Search for the cell housing the specified text and yield its [x, y] center coordinate. 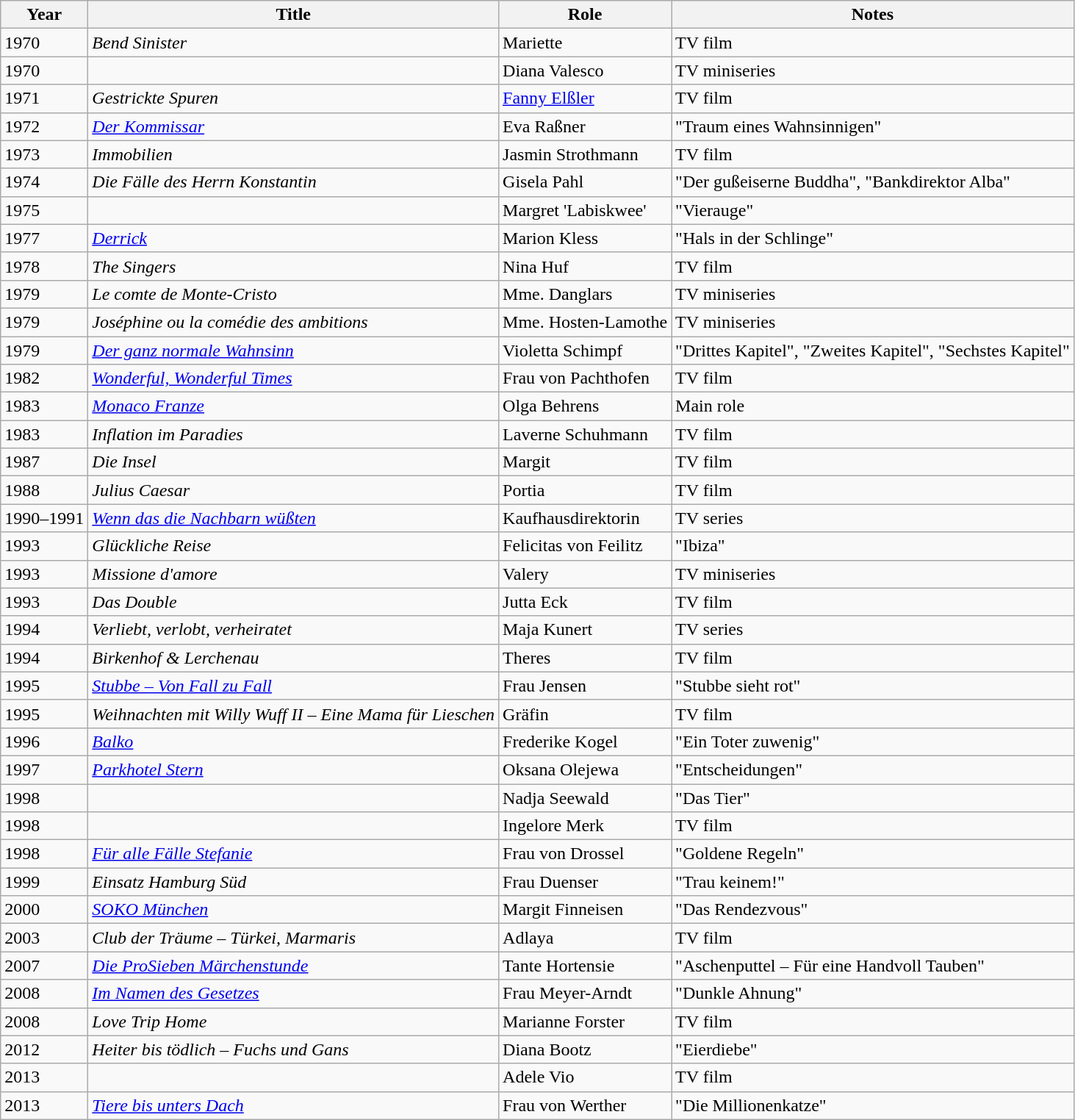
Title [294, 15]
Tiere bis unters Dach [294, 1105]
Frau von Pachthofen [585, 378]
Margit [585, 462]
Der ganz normale Wahnsinn [294, 351]
Olga Behrens [585, 406]
2012 [44, 1049]
Birkenhof & Lerchenau [294, 658]
Joséphine ou la comédie des ambitions [294, 322]
Im Namen des Gesetzes [294, 994]
Frau Jensen [585, 686]
Die Insel [294, 462]
Verliebt, verlobt, verheiratet [294, 630]
Jutta Eck [585, 602]
Bend Sinister [294, 43]
Inflation im Paradies [294, 434]
Marion Kless [585, 238]
1999 [44, 882]
Valery [585, 574]
1973 [44, 154]
Diana Bootz [585, 1049]
Marianne Forster [585, 1022]
Für alle Fälle Stefanie [294, 854]
The Singers [294, 266]
1988 [44, 490]
1971 [44, 98]
1990–1991 [44, 518]
Frau Meyer-Arndt [585, 994]
"Dunkle Ahnung" [873, 994]
Einsatz Hamburg Süd [294, 882]
Stubbe – Von Fall zu Fall [294, 686]
Main role [873, 406]
"Die Millionenkatze" [873, 1105]
"Vierauge" [873, 210]
Love Trip Home [294, 1022]
Gestrickte Spuren [294, 98]
Immobilien [294, 154]
Le comte de Monte-Cristo [294, 294]
"Drittes Kapitel", "Zweites Kapitel", "Sechstes Kapitel" [873, 351]
Gisela Pahl [585, 182]
Ingelore Merk [585, 826]
Mariette [585, 43]
Jasmin Strothmann [585, 154]
Laverne Schuhmann [585, 434]
"Eierdiebe" [873, 1049]
1982 [44, 378]
Nina Huf [585, 266]
Wenn das die Nachbarn wüßten [294, 518]
Julius Caesar [294, 490]
"Der gußeiserne Buddha", "Bankdirektor Alba" [873, 182]
Mme. Hosten-Lamothe [585, 322]
Role [585, 15]
Club der Träume – Türkei, Marmaris [294, 938]
Heiter bis tödlich – Fuchs und Gans [294, 1049]
"Hals in der Schlinge" [873, 238]
Derrick [294, 238]
1996 [44, 742]
Frau von Werther [585, 1105]
Eva Raßner [585, 126]
2007 [44, 966]
"Das Rendezvous" [873, 910]
Frederike Kogel [585, 742]
1987 [44, 462]
SOKO München [294, 910]
Fanny Elßler [585, 98]
"Traum eines Wahnsinnigen" [873, 126]
Violetta Schimpf [585, 351]
2003 [44, 938]
Tante Hortensie [585, 966]
Theres [585, 658]
Der Kommissar [294, 126]
Balko [294, 742]
Adele Vio [585, 1077]
Die Fälle des Herrn Konstantin [294, 182]
"Ein Toter zuwenig" [873, 742]
"Goldene Regeln" [873, 854]
Adlaya [585, 938]
"Stubbe sieht rot" [873, 686]
"Das Tier" [873, 797]
1975 [44, 210]
Missione d'amore [294, 574]
1972 [44, 126]
Das Double [294, 602]
Wonderful, Wonderful Times [294, 378]
Year [44, 15]
Frau Duenser [585, 882]
1978 [44, 266]
Notes [873, 15]
"Aschenputtel – Für eine Handvoll Tauben" [873, 966]
Die ProSieben Märchenstunde [294, 966]
Gräfin [585, 714]
Glückliche Reise [294, 546]
Mme. Danglars [585, 294]
Margret 'Labiskwee' [585, 210]
Monaco Franze [294, 406]
Portia [585, 490]
Margit Finneisen [585, 910]
1974 [44, 182]
1997 [44, 769]
Kaufhausdirektorin [585, 518]
"Ibiza" [873, 546]
"Trau keinem!" [873, 882]
Parkhotel Stern [294, 769]
Nadja Seewald [585, 797]
Diana Valesco [585, 71]
2000 [44, 910]
Felicitas von Feilitz [585, 546]
"Entscheidungen" [873, 769]
1977 [44, 238]
Frau von Drossel [585, 854]
Weihnachten mit Willy Wuff II – Eine Mama für Lieschen [294, 714]
Maja Kunert [585, 630]
Oksana Olejewa [585, 769]
